Locate the cell with the specified text and output its (X, Y) center coordinate. 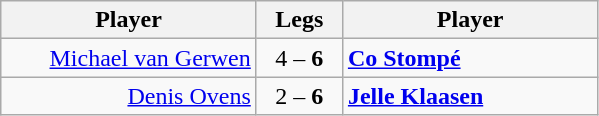
2 – 6 (299, 96)
4 – 6 (299, 58)
Jelle Klaasen (470, 96)
Legs (299, 20)
Co Stompé (470, 58)
Denis Ovens (129, 96)
Michael van Gerwen (129, 58)
